Locate the cell with the specified text and output its [X, Y] center coordinate. 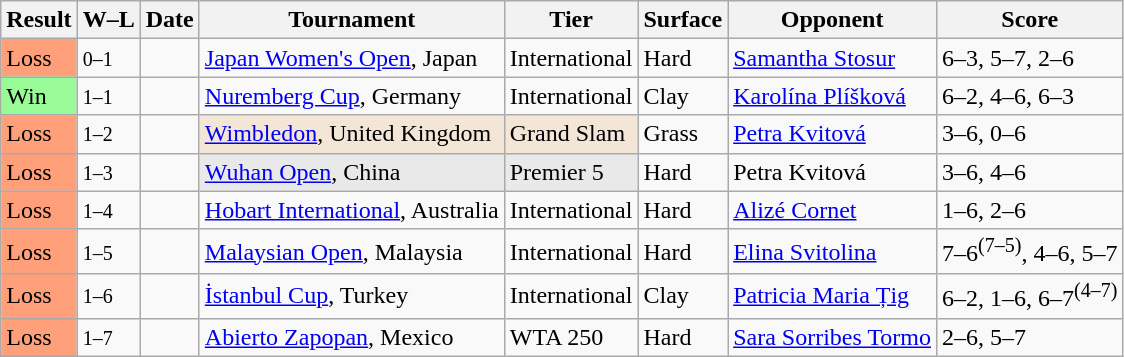
1–6, 2–6 [1030, 210]
Alizé Cornet [832, 210]
3–6, 4–6 [1030, 172]
2–6, 5–7 [1030, 337]
WTA 250 [571, 337]
3–6, 0–6 [1030, 134]
W–L [108, 20]
7–6(7–5), 4–6, 5–7 [1030, 252]
Karolína Plíšková [832, 96]
Malaysian Open, Malaysia [352, 252]
Grass [683, 134]
Japan Women's Open, Japan [352, 58]
Wimbledon, United Kingdom [352, 134]
Hobart International, Australia [352, 210]
Elina Svitolina [832, 252]
Abierto Zapopan, Mexico [352, 337]
Patricia Maria Țig [832, 296]
6–2, 4–6, 6–3 [1030, 96]
Opponent [832, 20]
1–7 [108, 337]
6–3, 5–7, 2–6 [1030, 58]
Win [39, 96]
Grand Slam [571, 134]
6–2, 1–6, 6–7(4–7) [1030, 296]
Result [39, 20]
1–6 [108, 296]
Samantha Stosur [832, 58]
İstanbul Cup, Turkey [352, 296]
Nuremberg Cup, Germany [352, 96]
Tournament [352, 20]
1–5 [108, 252]
Premier 5 [571, 172]
1–2 [108, 134]
1–4 [108, 210]
1–1 [108, 96]
Surface [683, 20]
0–1 [108, 58]
Sara Sorribes Tormo [832, 337]
1–3 [108, 172]
Date [170, 20]
Tier [571, 20]
Score [1030, 20]
Wuhan Open, China [352, 172]
